Locate the cell with the specified text and output its [X, Y] center coordinate. 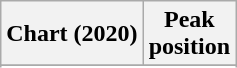
Peakposition [189, 34]
Chart (2020) [72, 34]
